Provide the (X, Y) coordinate of the cell's center where the given text is located.  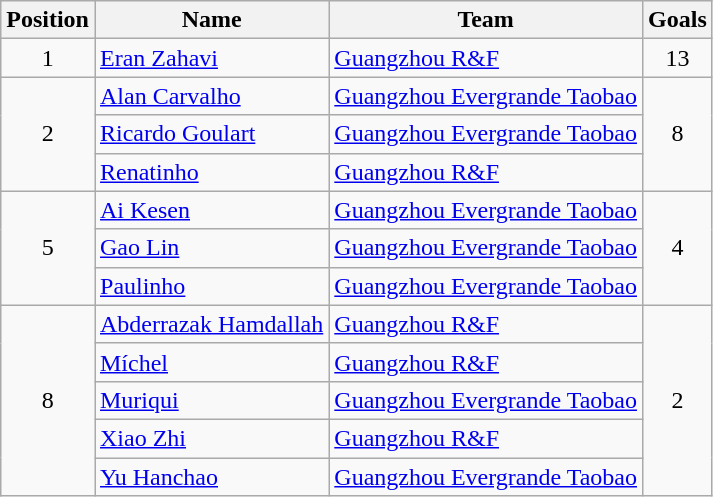
13 (678, 58)
Gao Lin (211, 248)
Yu Hanchao (211, 477)
Name (211, 20)
Ricardo Goulart (211, 134)
Abderrazak Hamdallah (211, 324)
Goals (678, 20)
Alan Carvalho (211, 96)
Eran Zahavi (211, 58)
Team (486, 20)
Position (48, 20)
Xiao Zhi (211, 438)
Renatinho (211, 172)
Ai Kesen (211, 210)
Muriqui (211, 400)
4 (678, 248)
Míchel (211, 362)
5 (48, 248)
Paulinho (211, 286)
1 (48, 58)
